Output the [X, Y] coordinate of the center of the cell containing the given text.  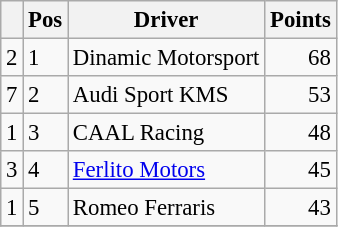
53 [300, 95]
43 [300, 208]
5 [46, 208]
48 [300, 133]
7 [12, 95]
Ferlito Motors [166, 170]
Dinamic Motorsport [166, 58]
CAAL Racing [166, 133]
Romeo Ferraris [166, 208]
Driver [166, 20]
Points [300, 20]
Pos [46, 20]
Audi Sport KMS [166, 95]
4 [46, 170]
68 [300, 58]
45 [300, 170]
